Determine the [x, y] coordinate at the center of the cell enclosing the given text.  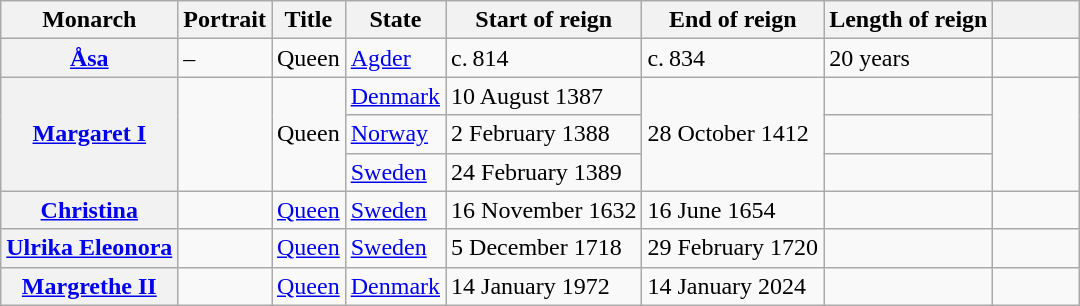
Start of reign [544, 20]
c. 814 [544, 58]
Margaret I [90, 134]
14 January 2024 [733, 286]
Title [309, 20]
State [395, 20]
End of reign [733, 20]
16 June 1654 [733, 210]
28 October 1412 [733, 134]
24 February 1389 [544, 172]
– [225, 58]
Åsa [90, 58]
14 January 1972 [544, 286]
2 February 1388 [544, 134]
Length of reign [908, 20]
20 years [908, 58]
16 November 1632 [544, 210]
29 February 1720 [733, 248]
Christina [90, 210]
10 August 1387 [544, 96]
5 December 1718 [544, 248]
Agder [395, 58]
Monarch [90, 20]
Ulrika Eleonora [90, 248]
Margrethe II [90, 286]
c. 834 [733, 58]
Portrait [225, 20]
Norway [395, 134]
